Search for the cell housing the specified text and yield its [X, Y] center coordinate. 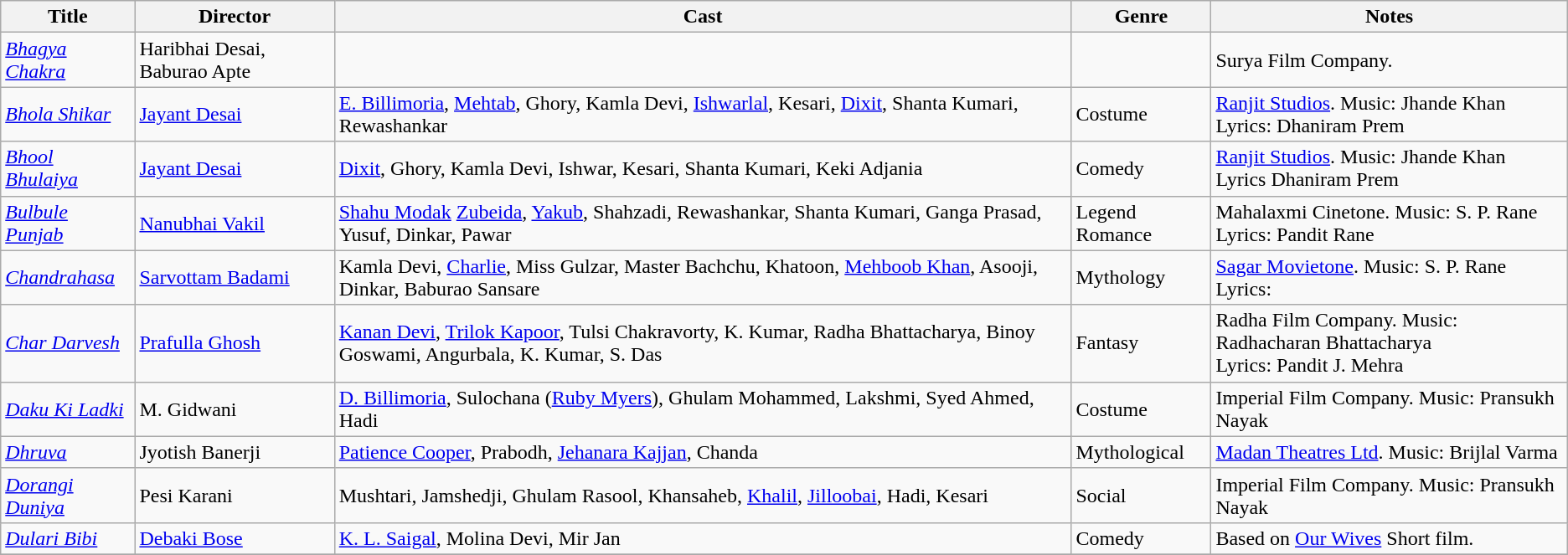
E. Billimoria, Mehtab, Ghory, Kamla Devi, Ishwarlal, Kesari, Dixit, Shanta Kumari, Rewashankar [703, 114]
Fantasy [1141, 343]
K. L. Saigal, Molina Devi, Mir Jan [703, 538]
Mahalaxmi Cinetone. Music: S. P. RaneLyrics: Pandit Rane [1389, 223]
Ranjit Studios. Music: Jhande KhanLyrics: Dhaniram Prem [1389, 114]
Sarvottam Badami [235, 278]
Pesi Karani [235, 496]
Cast [703, 17]
Mythological [1141, 452]
Sagar Movietone. Music: S. P. RaneLyrics: [1389, 278]
Dhruva [68, 452]
D. Billimoria, Sulochana (Ruby Myers), Ghulam Mohammed, Lakshmi, Syed Ahmed, Hadi [703, 409]
Social [1141, 496]
Debaki Bose [235, 538]
Surya Film Company. [1389, 60]
Patience Cooper, Prabodh, Jehanara Kajjan, Chanda [703, 452]
Legend Romance [1141, 223]
Dulari Bibi [68, 538]
Jyotish Banerji [235, 452]
Notes [1389, 17]
Director [235, 17]
Prafulla Ghosh [235, 343]
Char Darvesh [68, 343]
Dixit, Ghory, Kamla Devi, Ishwar, Kesari, Shanta Kumari, Keki Adjania [703, 169]
Based on Our Wives Short film. [1389, 538]
Shahu Modak Zubeida, Yakub, Shahzadi, Rewashankar, Shanta Kumari, Ganga Prasad, Yusuf, Dinkar, Pawar [703, 223]
Bhagya Chakra [68, 60]
Title [68, 17]
Haribhai Desai, Baburao Apte [235, 60]
Madan Theatres Ltd. Music: Brijlal Varma [1389, 452]
Mushtari, Jamshedji, Ghulam Rasool, Khansaheb, Khalil, Jilloobai, Hadi, Kesari [703, 496]
Mythology [1141, 278]
Dorangi Duniya [68, 496]
Nanubhai Vakil [235, 223]
Bhola Shikar [68, 114]
M. Gidwani [235, 409]
Daku Ki Ladki [68, 409]
Ranjit Studios. Music: Jhande KhanLyrics Dhaniram Prem [1389, 169]
Chandrahasa [68, 278]
Bulbule Punjab [68, 223]
Bhool Bhulaiya [68, 169]
Radha Film Company. Music: Radhacharan BhattacharyaLyrics: Pandit J. Mehra [1389, 343]
Kamla Devi, Charlie, Miss Gulzar, Master Bachchu, Khatoon, Mehboob Khan, Asooji, Dinkar, Baburao Sansare [703, 278]
Kanan Devi, Trilok Kapoor, Tulsi Chakravorty, K. Kumar, Radha Bhattacharya, Binoy Goswami, Angurbala, K. Kumar, S. Das [703, 343]
Genre [1141, 17]
